Scan for the cell matching the given text and deliver its [x, y] coordinate at center. 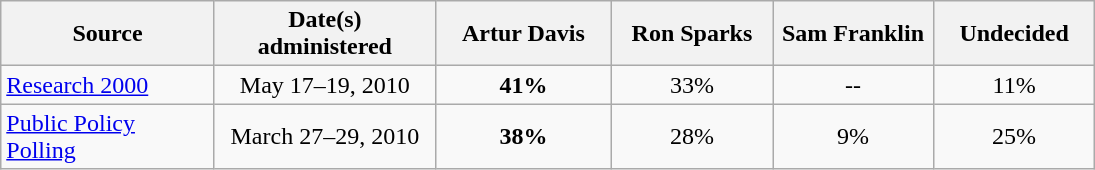
Ron Sparks [692, 34]
Source [108, 34]
33% [692, 85]
Artur Davis [523, 34]
9% [852, 136]
11% [1014, 85]
March 27–29, 2010 [324, 136]
25% [1014, 136]
38% [523, 136]
Public Policy Polling [108, 136]
41% [523, 85]
-- [852, 85]
Date(s) administered [324, 34]
May 17–19, 2010 [324, 85]
Undecided [1014, 34]
Sam Franklin [852, 34]
28% [692, 136]
Research 2000 [108, 85]
